Capture the cell that displays the provided text and extract its (X, Y) central coordinate. 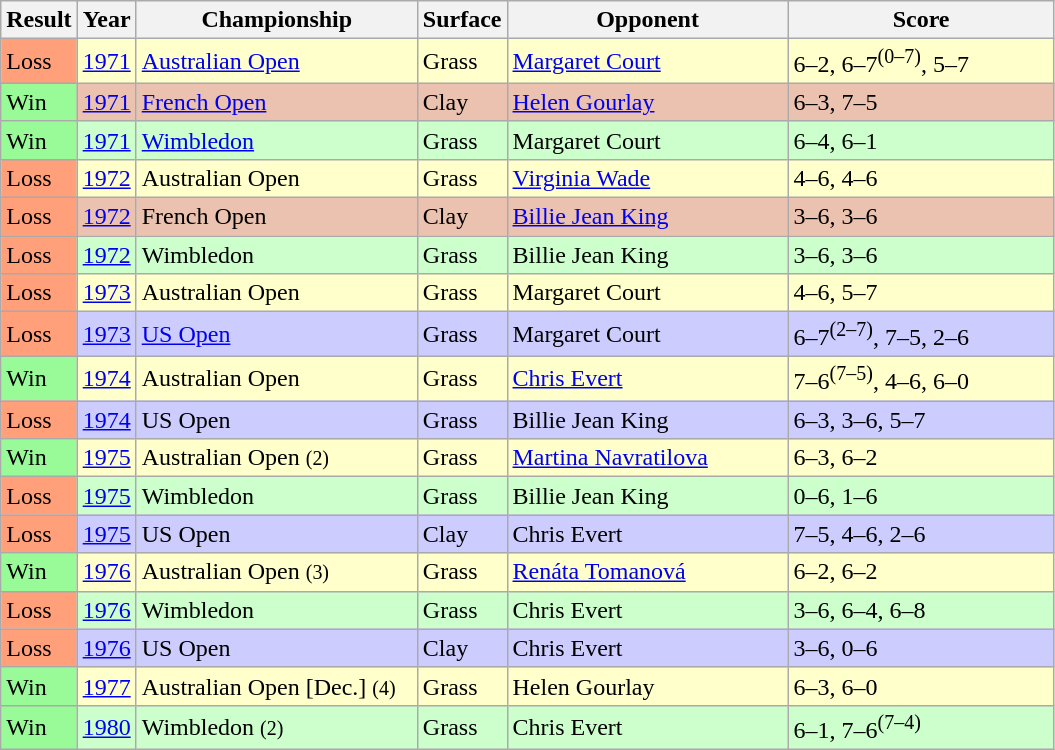
Championship (276, 20)
3–6, 6–4, 6–8 (921, 610)
Score (921, 20)
4–6, 4–6 (921, 178)
6–3, 7–5 (921, 102)
6–3, 3–6, 5–7 (921, 420)
Martina Navratilova (648, 458)
6–1, 7–6(7–4) (921, 728)
7–6(7–5), 4–6, 6–0 (921, 378)
6–4, 6–1 (921, 140)
3–6, 0–6 (921, 648)
Wimbledon (2) (276, 728)
6–3, 6–0 (921, 686)
Australian Open (2) (276, 458)
6–2, 6–2 (921, 572)
Result (39, 20)
Virginia Wade (648, 178)
4–6, 5–7 (921, 293)
Renáta Tomanová (648, 572)
Australian Open [Dec.] (4) (276, 686)
6–2, 6–7(0–7), 5–7 (921, 62)
0–6, 1–6 (921, 496)
6–7(2–7), 7–5, 2–6 (921, 334)
Australian Open (3) (276, 572)
Surface (462, 20)
1980 (106, 728)
Opponent (648, 20)
7–5, 4–6, 2–6 (921, 534)
6–3, 6–2 (921, 458)
1977 (106, 686)
Year (106, 20)
